Return the [X, Y] coordinate for the center point of the cell that contains the specified text.  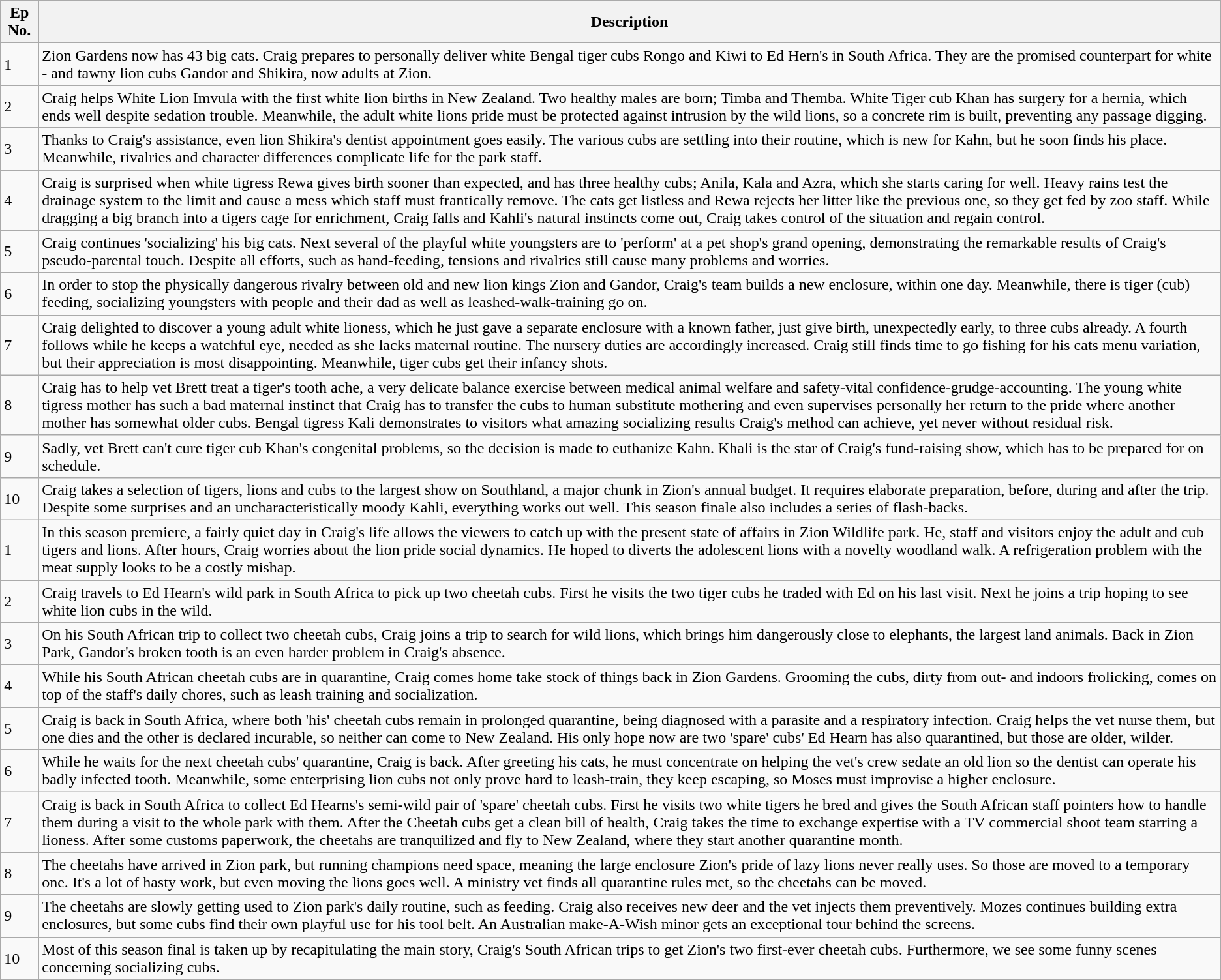
Description [630, 22]
Ep No. [20, 22]
